Search for the cell housing the specified text and yield its [x, y] center coordinate. 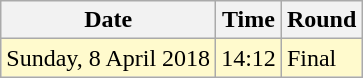
14:12 [249, 58]
Final [321, 58]
Sunday, 8 April 2018 [108, 58]
Date [108, 20]
Time [249, 20]
Round [321, 20]
